For the text-containing cell, return its midpoint in (X, Y) coordinate format. 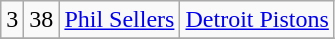
38 (42, 20)
3 (12, 20)
Phil Sellers (120, 20)
Detroit Pistons (257, 20)
